Pinpoint the cell where the given text exists, returning its [x, y] midpoint coordinate. 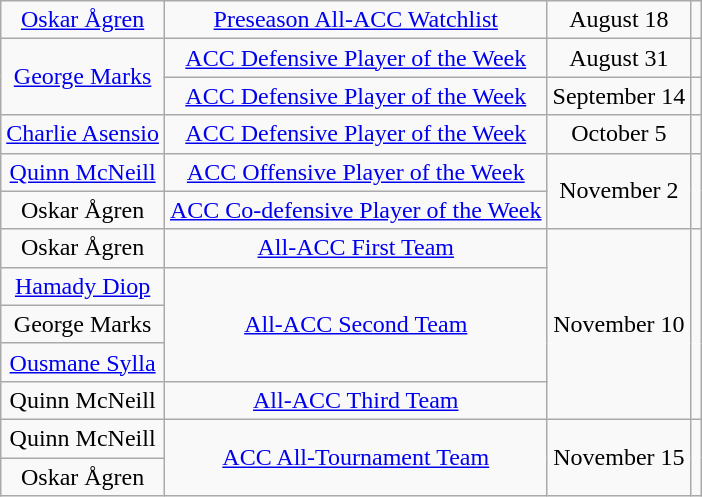
Ousmane Sylla [83, 362]
Preseason All-ACC Watchlist [356, 20]
Charlie Asensio [83, 134]
August 18 [619, 20]
August 31 [619, 58]
November 10 [619, 324]
ACC All-Tournament Team [356, 457]
October 5 [619, 134]
November 15 [619, 457]
All-ACC Second Team [356, 324]
September 14 [619, 96]
All-ACC First Team [356, 248]
ACC Co-defensive Player of the Week [356, 210]
All-ACC Third Team [356, 400]
November 2 [619, 191]
ACC Offensive Player of the Week [356, 172]
Hamady Diop [83, 286]
